Find where the given text appears and provide that cell's center as (X, Y) coordinate. 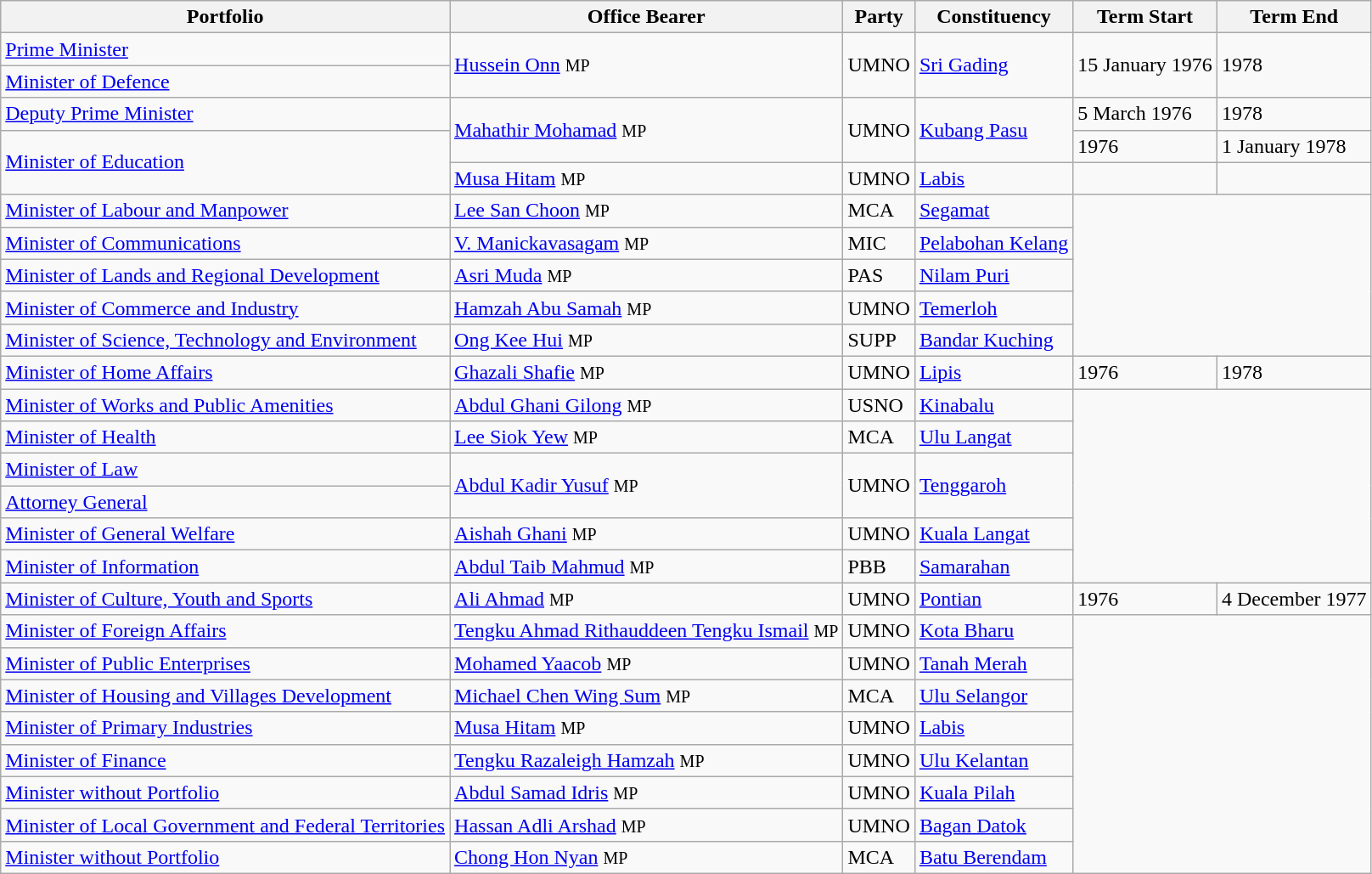
Minister of Defence (226, 82)
Segamat (993, 211)
Minister of Home Affairs (226, 372)
Hamzah Abu Samah MP (647, 307)
Abdul Ghani Gilong MP (647, 405)
Lee Siok Yew MP (647, 437)
MIC (879, 243)
Temerloh (993, 307)
1 January 1978 (1294, 146)
Asri Muda MP (647, 275)
Ong Kee Hui MP (647, 340)
Minister of Labour and Manpower (226, 211)
Abdul Taib Mahmud MP (647, 567)
Michael Chen Wing Sum MP (647, 696)
Kinabalu (993, 405)
Hussein Onn MP (647, 65)
5 March 1976 (1145, 114)
Minister of Public Enterprises (226, 663)
SUPP (879, 340)
Abdul Samad Idris MP (647, 792)
Minister of Law (226, 470)
Chong Hon Nyan MP (647, 857)
Nilam Puri (993, 275)
15 January 1976 (1145, 65)
Kota Bharu (993, 631)
Sri Gading (993, 65)
Constituency (993, 17)
4 December 1977 (1294, 599)
Ulu Selangor (993, 696)
Tengku Razaleigh Hamzah MP (647, 760)
Minister of Housing and Villages Development (226, 696)
Minister of Primary Industries (226, 728)
Lipis (993, 372)
Ulu Langat (993, 437)
Minister of Finance (226, 760)
Portfolio (226, 17)
USNO (879, 405)
Kubang Pasu (993, 130)
Batu Berendam (993, 857)
Hassan Adli Arshad MP (647, 825)
Minister of Communications (226, 243)
Minister of Foreign Affairs (226, 631)
Minister of Culture, Youth and Sports (226, 599)
Kuala Pilah (993, 792)
Attorney General (226, 502)
PBB (879, 567)
Tengku Ahmad Rithauddeen Tengku Ismail MP (647, 631)
Prime Minister (226, 49)
Minister of Education (226, 162)
Minister of Works and Public Amenities (226, 405)
Pontian (993, 599)
Lee San Choon MP (647, 211)
Ghazali Shafie MP (647, 372)
Deputy Prime Minister (226, 114)
Office Bearer (647, 17)
Mahathir Mohamad MP (647, 130)
Tenggaroh (993, 486)
V. Manickavasagam MP (647, 243)
Term End (1294, 17)
Abdul Kadir Yusuf MP (647, 486)
Minister of Local Government and Federal Territories (226, 825)
Minister of Information (226, 567)
Tanah Merah (993, 663)
Bagan Datok (993, 825)
Kuala Langat (993, 534)
Party (879, 17)
Samarahan (993, 567)
Term Start (1145, 17)
Minister of Science, Technology and Environment (226, 340)
Ali Ahmad MP (647, 599)
PAS (879, 275)
Mohamed Yaacob MP (647, 663)
Minister of Commerce and Industry (226, 307)
Minister of Lands and Regional Development (226, 275)
Minister of General Welfare (226, 534)
Aishah Ghani MP (647, 534)
Ulu Kelantan (993, 760)
Bandar Kuching (993, 340)
Minister of Health (226, 437)
Pelabohan Kelang (993, 243)
